Find where the given text appears and provide that cell's center as (x, y) coordinate. 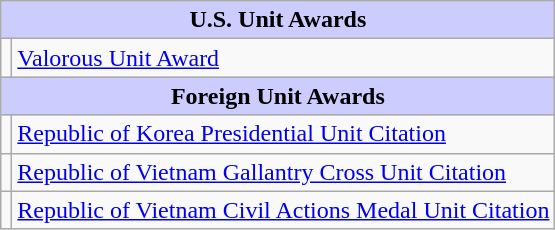
Valorous Unit Award (284, 58)
Foreign Unit Awards (278, 96)
Republic of Vietnam Civil Actions Medal Unit Citation (284, 210)
Republic of Vietnam Gallantry Cross Unit Citation (284, 172)
Republic of Korea Presidential Unit Citation (284, 134)
U.S. Unit Awards (278, 20)
